Determine the (X, Y) coordinate at the center of the cell enclosing the given text.  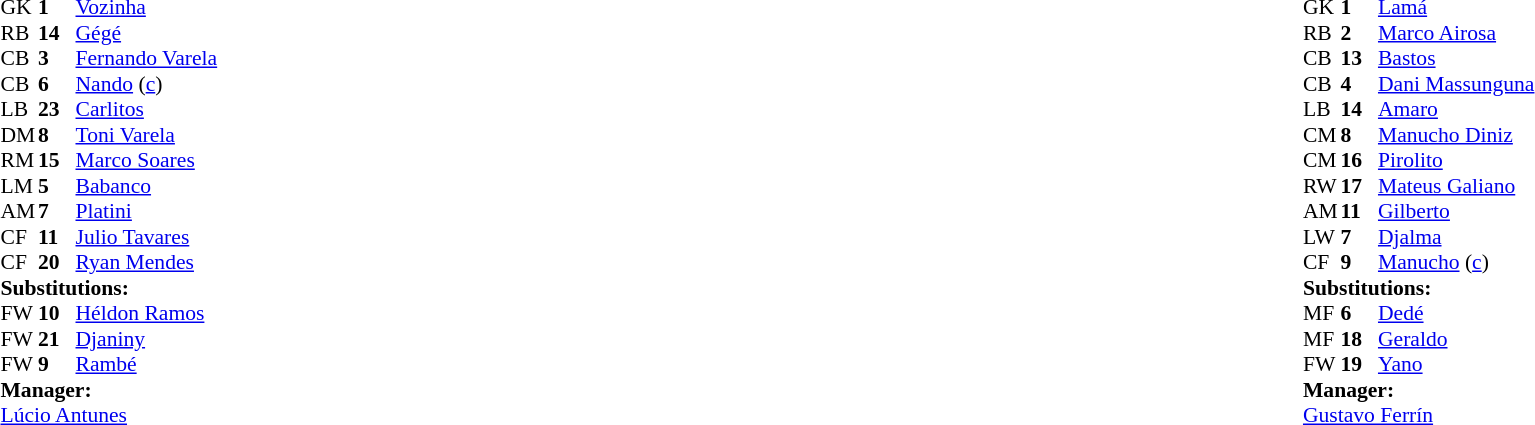
Amaro (1456, 109)
Gégé (147, 33)
DM (19, 135)
Manucho Diniz (1456, 135)
21 (57, 339)
10 (57, 313)
Toni Varela (147, 135)
3 (57, 59)
13 (1359, 59)
4 (1359, 84)
Pirolito (1456, 161)
RW (1322, 186)
LW (1322, 237)
Marco Airosa (1456, 33)
Dedé (1456, 313)
Rambé (147, 365)
Yano (1456, 365)
Fernando Varela (147, 59)
Marco Soares (147, 161)
Manucho (c) (1456, 263)
Nando (c) (147, 84)
LM (19, 186)
18 (1359, 339)
2 (1359, 33)
17 (1359, 186)
Carlitos (147, 109)
Gilberto (1456, 211)
Ryan Mendes (147, 263)
20 (57, 263)
Djaniny (147, 339)
Bastos (1456, 59)
19 (1359, 365)
Mateus Galiano (1456, 186)
Héldon Ramos (147, 313)
Geraldo (1456, 339)
5 (57, 186)
16 (1359, 161)
Julio Tavares (147, 237)
15 (57, 161)
23 (57, 109)
Dani Massunguna (1456, 84)
Babanco (147, 186)
RM (19, 161)
Platini (147, 211)
Djalma (1456, 237)
